Scan for the cell matching the given text and deliver its [X, Y] coordinate at center. 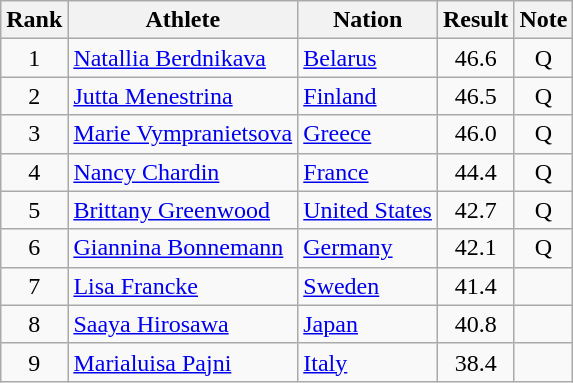
9 [34, 362]
1 [34, 58]
Marialuisa Pajni [183, 362]
4 [34, 172]
Rank [34, 20]
46.6 [475, 58]
Athlete [183, 20]
41.4 [475, 286]
Natallia Berdnikava [183, 58]
Giannina Bonnemann [183, 248]
2 [34, 96]
8 [34, 324]
38.4 [475, 362]
42.7 [475, 210]
Jutta Menestrina [183, 96]
40.8 [475, 324]
United States [368, 210]
Greece [368, 134]
Marie Vympranietsova [183, 134]
46.0 [475, 134]
Finland [368, 96]
42.1 [475, 248]
44.4 [475, 172]
Nation [368, 20]
6 [34, 248]
Saaya Hirosawa [183, 324]
Nancy Chardin [183, 172]
Result [475, 20]
Brittany Greenwood [183, 210]
Sweden [368, 286]
5 [34, 210]
Note [544, 20]
Italy [368, 362]
Japan [368, 324]
46.5 [475, 96]
Belarus [368, 58]
Lisa Francke [183, 286]
France [368, 172]
Germany [368, 248]
3 [34, 134]
7 [34, 286]
